Provide the [x, y] coordinate of the cell's center where the given text is located.  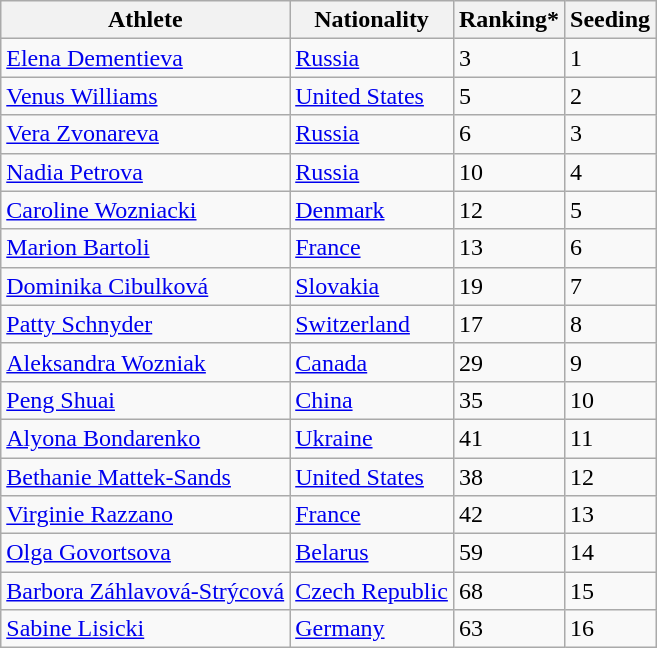
14 [610, 553]
Marion Bartoli [146, 248]
Bethanie Mattek-Sands [146, 477]
Belarus [372, 553]
Denmark [372, 210]
Slovakia [372, 286]
19 [508, 286]
29 [508, 362]
Czech Republic [372, 591]
Alyona Bondarenko [146, 438]
9 [610, 362]
35 [508, 400]
11 [610, 438]
15 [610, 591]
8 [610, 324]
Germany [372, 629]
2 [610, 96]
Sabine Lisicki [146, 629]
1 [610, 58]
68 [508, 591]
63 [508, 629]
Elena Dementieva [146, 58]
Olga Govortsova [146, 553]
Barbora Záhlavová-Strýcová [146, 591]
Aleksandra Wozniak [146, 362]
Patty Schnyder [146, 324]
Peng Shuai [146, 400]
42 [508, 515]
Vera Zvonareva [146, 134]
38 [508, 477]
Nationality [372, 20]
16 [610, 629]
Ukraine [372, 438]
Athlete [146, 20]
7 [610, 286]
China [372, 400]
Caroline Wozniacki [146, 210]
Virginie Razzano [146, 515]
Switzerland [372, 324]
59 [508, 553]
Nadia Petrova [146, 172]
Venus Williams [146, 96]
41 [508, 438]
4 [610, 172]
Canada [372, 362]
17 [508, 324]
Seeding [610, 20]
Dominika Cibulková [146, 286]
Ranking* [508, 20]
